Locate the cell with the specified text and output its [x, y] center coordinate. 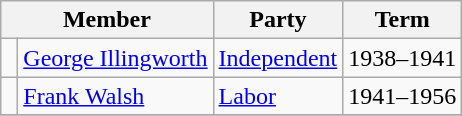
1941–1956 [402, 96]
George Illingworth [116, 58]
Member [107, 20]
Labor [278, 96]
Frank Walsh [116, 96]
Independent [278, 58]
Term [402, 20]
Party [278, 20]
1938–1941 [402, 58]
